Return the (x, y) coordinate for the center point of the cell that contains the specified text.  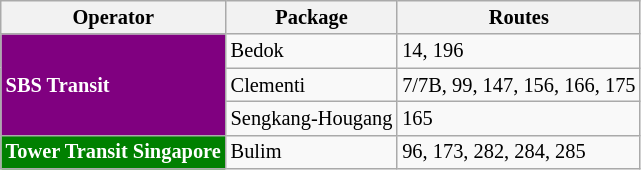
Routes (518, 17)
Operator (114, 17)
14, 196 (518, 51)
Tower Transit Singapore (114, 152)
Package (312, 17)
Bedok (312, 51)
96, 173, 282, 284, 285 (518, 152)
Clementi (312, 85)
165 (518, 118)
Sengkang-Hougang (312, 118)
7/7B, 99, 147, 156, 166, 175 (518, 85)
SBS Transit (114, 84)
Bulim (312, 152)
